Detect which cell encompasses the target text, then output its [X, Y] center coordinate. 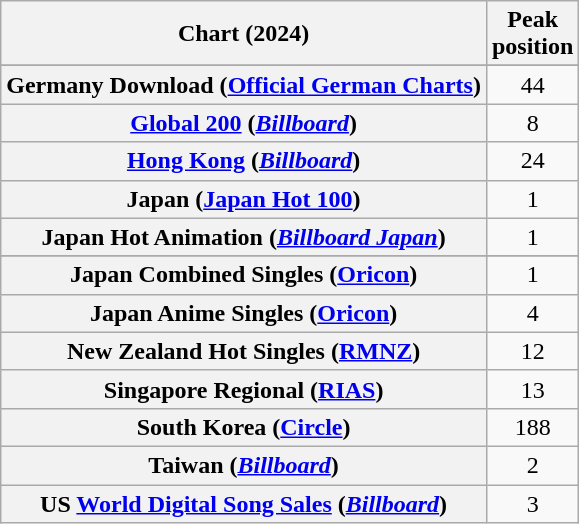
3 [532, 503]
Chart (2024) [244, 34]
188 [532, 427]
Japan Hot Animation (Billboard Japan) [244, 237]
New Zealand Hot Singles (RMNZ) [244, 351]
Japan Combined Singles (Oricon) [244, 275]
13 [532, 389]
12 [532, 351]
8 [532, 123]
Global 200 (Billboard) [244, 123]
Germany Download (Official German Charts) [244, 85]
Peakposition [532, 34]
Japan (Japan Hot 100) [244, 199]
Taiwan (Billboard) [244, 465]
2 [532, 465]
Hong Kong (Billboard) [244, 161]
US World Digital Song Sales (Billboard) [244, 503]
Japan Anime Singles (Oricon) [244, 313]
4 [532, 313]
24 [532, 161]
44 [532, 85]
Singapore Regional (RIAS) [244, 389]
South Korea (Circle) [244, 427]
